For the text-containing cell, return its midpoint in [X, Y] coordinate format. 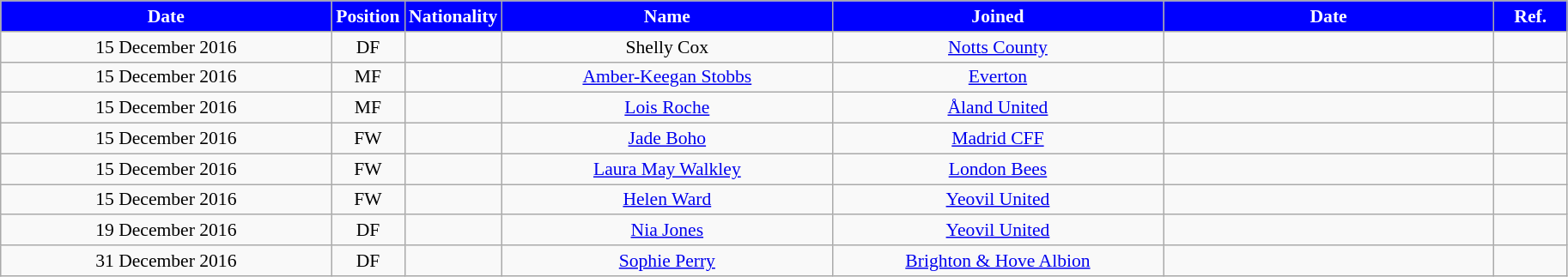
Notts County [998, 47]
Shelly Cox [666, 47]
Amber-Keegan Stobbs [666, 77]
Lois Roche [666, 108]
Sophie Perry [666, 261]
Madrid CFF [998, 139]
Position [368, 16]
Everton [998, 77]
London Bees [998, 169]
Name [666, 16]
Ref. [1530, 16]
31 December 2016 [167, 261]
Nationality [453, 16]
Helen Ward [666, 200]
Åland United [998, 108]
Nia Jones [666, 231]
Laura May Walkley [666, 169]
19 December 2016 [167, 231]
Joined [998, 16]
Jade Boho [666, 139]
Brighton & Hove Albion [998, 261]
